Determine the [X, Y] coordinate at the center of the cell enclosing the given text.  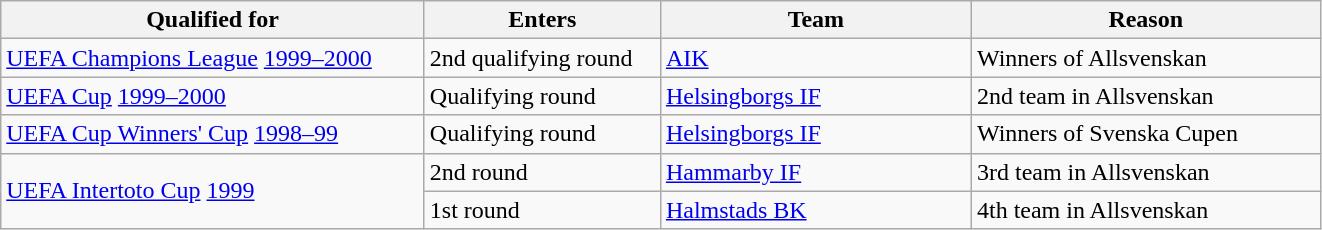
Reason [1146, 20]
1st round [542, 210]
UEFA Intertoto Cup 1999 [213, 191]
Qualified for [213, 20]
UEFA Cup 1999–2000 [213, 96]
Enters [542, 20]
Team [816, 20]
UEFA Champions League 1999–2000 [213, 58]
Hammarby IF [816, 172]
3rd team in Allsvenskan [1146, 172]
AIK [816, 58]
UEFA Cup Winners' Cup 1998–99 [213, 134]
Winners of Allsvenskan [1146, 58]
Halmstads BK [816, 210]
2nd round [542, 172]
4th team in Allsvenskan [1146, 210]
2nd team in Allsvenskan [1146, 96]
2nd qualifying round [542, 58]
Winners of Svenska Cupen [1146, 134]
